Locate the cell with the specified text and output its [X, Y] center coordinate. 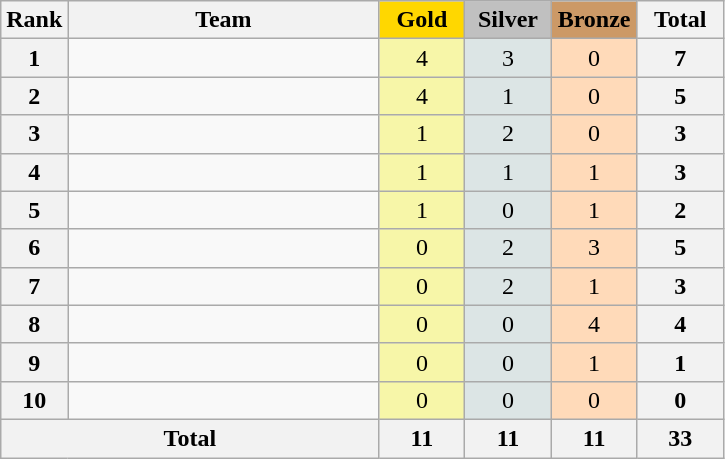
Gold [422, 20]
Rank [34, 20]
Team [224, 20]
Bronze [594, 20]
33 [680, 438]
8 [34, 324]
10 [34, 400]
Silver [508, 20]
9 [34, 362]
6 [34, 248]
